From the cell containing the given text, extract its center point as [X, Y] coordinate. 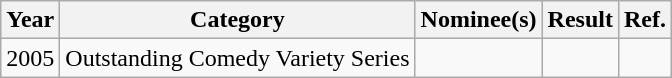
Outstanding Comedy Variety Series [238, 58]
Result [580, 20]
Year [30, 20]
Category [238, 20]
Ref. [644, 20]
2005 [30, 58]
Nominee(s) [478, 20]
